Capture the cell that displays the provided text and extract its (x, y) central coordinate. 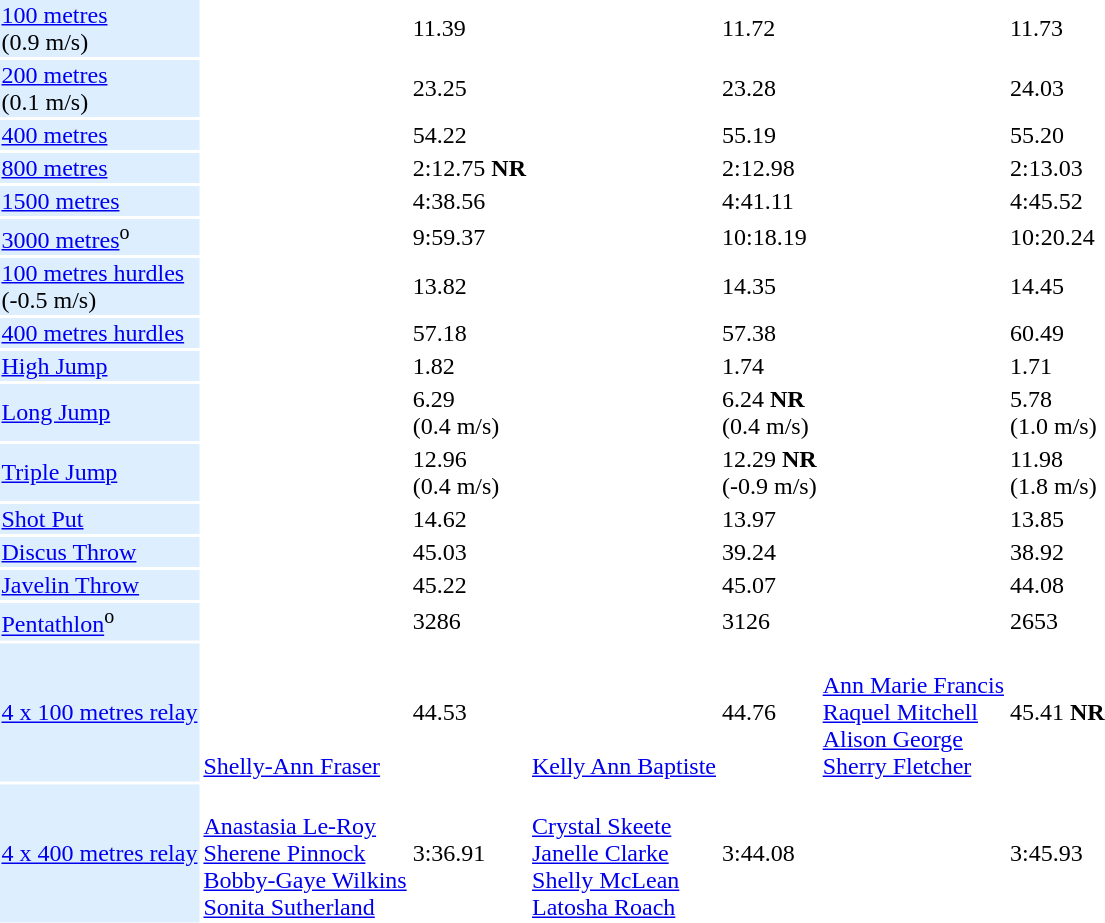
45.22 (469, 585)
57.18 (469, 333)
23.25 (469, 88)
54.22 (469, 135)
Kelly Ann Baptiste (624, 712)
55.19 (770, 135)
12.96 (0.4 m/s) (469, 472)
3000 metreso (100, 237)
200 metres (0.1 m/s) (100, 88)
14.62 (469, 519)
3286 (469, 621)
800 metres (100, 168)
Anastasia Le-RoySherene PinnockBobby-Gaye WilkinsSonita Sutherland (305, 853)
4 x 100 metres relay (100, 712)
1500 metres (100, 201)
12.29 NR (-0.9 m/s) (770, 472)
4:41.11 (770, 201)
14.35 (770, 286)
13.82 (469, 286)
Discus Throw (100, 552)
Triple Jump (100, 472)
Crystal Skeete Janelle Clarke Shelly McLean Latosha Roach (624, 853)
4:38.56 (469, 201)
13.97 (770, 519)
44.76 (770, 712)
4 x 400 metres relay (100, 853)
45.07 (770, 585)
2:12.75 NR (469, 168)
High Jump (100, 366)
Long Jump (100, 412)
Shelly-Ann Fraser (305, 712)
11.39 (469, 28)
2:12.98 (770, 168)
100 metres (0.9 m/s) (100, 28)
1.74 (770, 366)
Javelin Throw (100, 585)
400 metres hurdles (100, 333)
11.72 (770, 28)
3:44.08 (770, 853)
23.28 (770, 88)
3126 (770, 621)
100 metres hurdles (-0.5 m/s) (100, 286)
6.24 NR (0.4 m/s) (770, 412)
1.82 (469, 366)
400 metres (100, 135)
Pentathlono (100, 621)
Ann Marie Francis Raquel Mitchell Alison George Sherry Fletcher (913, 712)
6.29 (0.4 m/s) (469, 412)
57.38 (770, 333)
9:59.37 (469, 237)
3:36.91 (469, 853)
45.03 (469, 552)
44.53 (469, 712)
10:18.19 (770, 237)
39.24 (770, 552)
Shot Put (100, 519)
